Output the (x, y) coordinate of the center of the cell containing the given text.  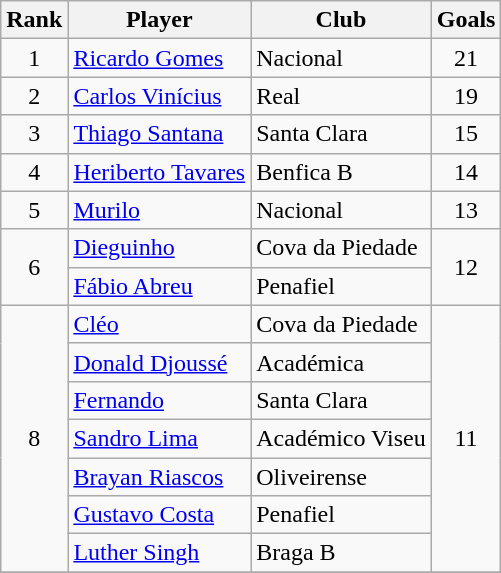
8 (34, 438)
Club (341, 20)
Carlos Vinícius (160, 96)
3 (34, 134)
Cléo (160, 324)
Goals (466, 20)
Benfica B (341, 172)
21 (466, 58)
2 (34, 96)
Gustavo Costa (160, 515)
Thiago Santana (160, 134)
4 (34, 172)
12 (466, 267)
Player (160, 20)
Académico Viseu (341, 438)
1 (34, 58)
11 (466, 438)
Real (341, 96)
19 (466, 96)
15 (466, 134)
5 (34, 210)
Ricardo Gomes (160, 58)
Oliveirense (341, 477)
Luther Singh (160, 553)
Murilo (160, 210)
Dieguinho (160, 248)
Braga B (341, 553)
Fábio Abreu (160, 286)
Rank (34, 20)
Fernando (160, 400)
6 (34, 267)
Sandro Lima (160, 438)
14 (466, 172)
Donald Djoussé (160, 362)
Heriberto Tavares (160, 172)
Académica (341, 362)
13 (466, 210)
Brayan Riascos (160, 477)
